From the cell containing the given text, extract its center point as (x, y) coordinate. 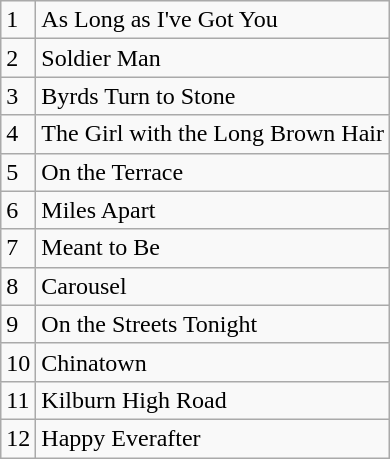
The Girl with the Long Brown Hair (213, 134)
10 (18, 362)
8 (18, 286)
Byrds Turn to Stone (213, 96)
On the Terrace (213, 172)
1 (18, 20)
Soldier Man (213, 58)
5 (18, 172)
Meant to Be (213, 248)
Chinatown (213, 362)
Kilburn High Road (213, 400)
Carousel (213, 286)
11 (18, 400)
7 (18, 248)
2 (18, 58)
As Long as I've Got You (213, 20)
6 (18, 210)
12 (18, 438)
3 (18, 96)
9 (18, 324)
4 (18, 134)
Miles Apart (213, 210)
Happy Everafter (213, 438)
On the Streets Tonight (213, 324)
